Capture the cell that displays the provided text and extract its [x, y] central coordinate. 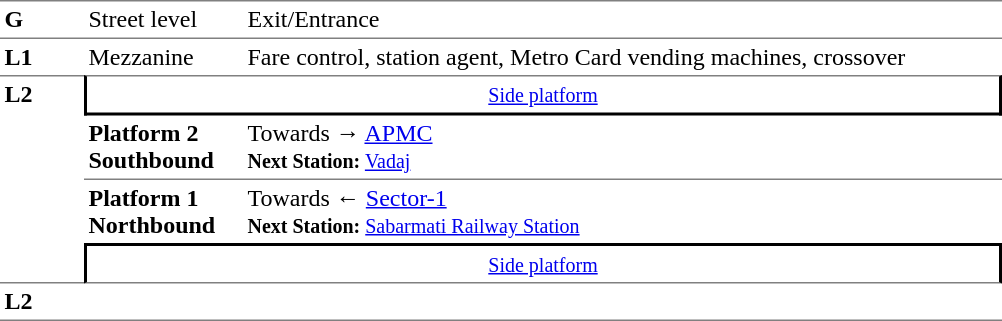
Towards → APMCNext Station: Vadaj [622, 148]
L1 [42, 57]
Street level [164, 20]
Towards ← Sector-1Next Station: Sabarmati Railway Station [622, 212]
L2 [42, 179]
G [42, 20]
Platform 1Northbound [164, 212]
Mezzanine [164, 57]
Fare control, station agent, Metro Card vending machines, crossover [622, 57]
Exit/Entrance [622, 20]
Platform 2Southbound [164, 148]
